Provide the [x, y] coordinate of the cell's center where the given text is located.  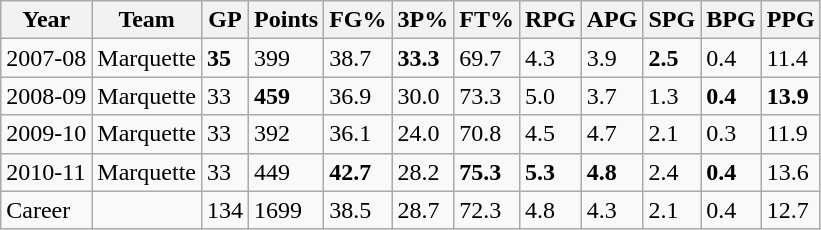
30.0 [423, 96]
28.7 [423, 210]
BPG [731, 20]
Career [46, 210]
449 [286, 172]
38.5 [358, 210]
3.7 [612, 96]
3.9 [612, 58]
0.3 [731, 134]
399 [286, 58]
72.3 [487, 210]
70.8 [487, 134]
2009-10 [46, 134]
3P% [423, 20]
13.9 [790, 96]
FG% [358, 20]
42.7 [358, 172]
Team [147, 20]
36.1 [358, 134]
5.3 [550, 172]
13.6 [790, 172]
38.7 [358, 58]
5.0 [550, 96]
11.4 [790, 58]
4.5 [550, 134]
GP [224, 20]
2007-08 [46, 58]
FT% [487, 20]
Year [46, 20]
4.7 [612, 134]
33.3 [423, 58]
36.9 [358, 96]
35 [224, 58]
APG [612, 20]
75.3 [487, 172]
134 [224, 210]
73.3 [487, 96]
SPG [672, 20]
2.4 [672, 172]
459 [286, 96]
Points [286, 20]
PPG [790, 20]
1699 [286, 210]
69.7 [487, 58]
392 [286, 134]
2010-11 [46, 172]
12.7 [790, 210]
2008-09 [46, 96]
11.9 [790, 134]
28.2 [423, 172]
1.3 [672, 96]
24.0 [423, 134]
RPG [550, 20]
2.5 [672, 58]
